Capture the cell that displays the provided text and extract its [X, Y] central coordinate. 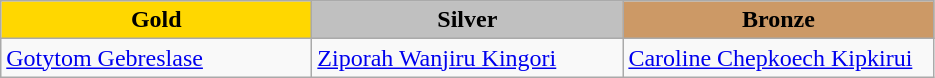
Caroline Chepkoech Kipkirui [778, 58]
Silver [468, 20]
Gold [156, 20]
Gotytom Gebreslase [156, 58]
Ziporah Wanjiru Kingori [468, 58]
Bronze [778, 20]
